Output the [X, Y] coordinate of the center of the cell containing the given text.  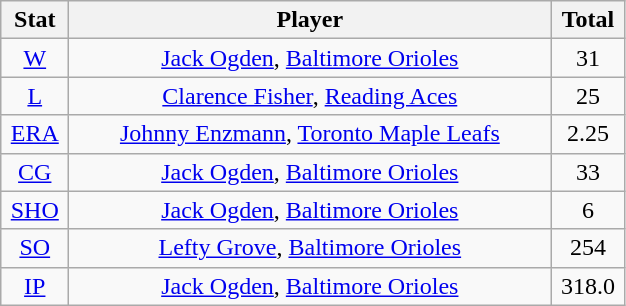
25 [588, 96]
ERA [35, 134]
Total [588, 20]
31 [588, 58]
IP [35, 286]
CG [35, 172]
254 [588, 248]
Johnny Enzmann, Toronto Maple Leafs [310, 134]
318.0 [588, 286]
Stat [35, 20]
33 [588, 172]
SO [35, 248]
Lefty Grove, Baltimore Orioles [310, 248]
SHO [35, 210]
L [35, 96]
W [35, 58]
6 [588, 210]
Clarence Fisher, Reading Aces [310, 96]
Player [310, 20]
2.25 [588, 134]
